Pinpoint the cell where the given text exists, returning its (X, Y) midpoint coordinate. 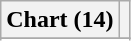
Chart (14) (60, 20)
